Search for the cell housing the specified text and yield its [X, Y] center coordinate. 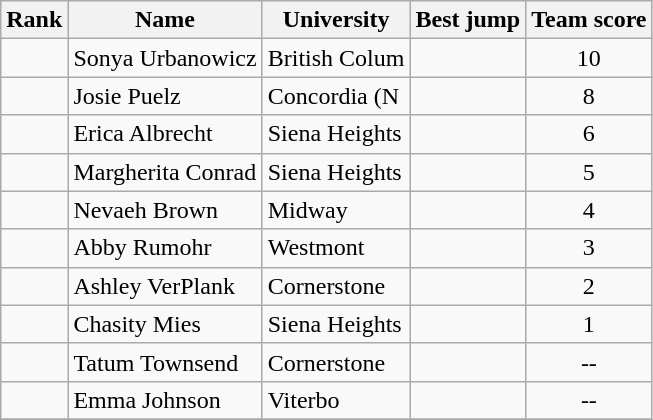
3 [589, 248]
Chasity Mies [165, 324]
Margherita Conrad [165, 172]
University [336, 20]
1 [589, 324]
2 [589, 286]
Concordia (N [336, 96]
British Colum [336, 58]
10 [589, 58]
Rank [34, 20]
Name [165, 20]
6 [589, 134]
Erica Albrecht [165, 134]
Best jump [468, 20]
Sonya Urbanowicz [165, 58]
Ashley VerPlank [165, 286]
Viterbo [336, 400]
Emma Johnson [165, 400]
4 [589, 210]
5 [589, 172]
Westmont [336, 248]
8 [589, 96]
Josie Puelz [165, 96]
Tatum Townsend [165, 362]
Nevaeh Brown [165, 210]
Team score [589, 20]
Midway [336, 210]
Abby Rumohr [165, 248]
